Extract the [X, Y] coordinate from the center of the cell holding the provided text.  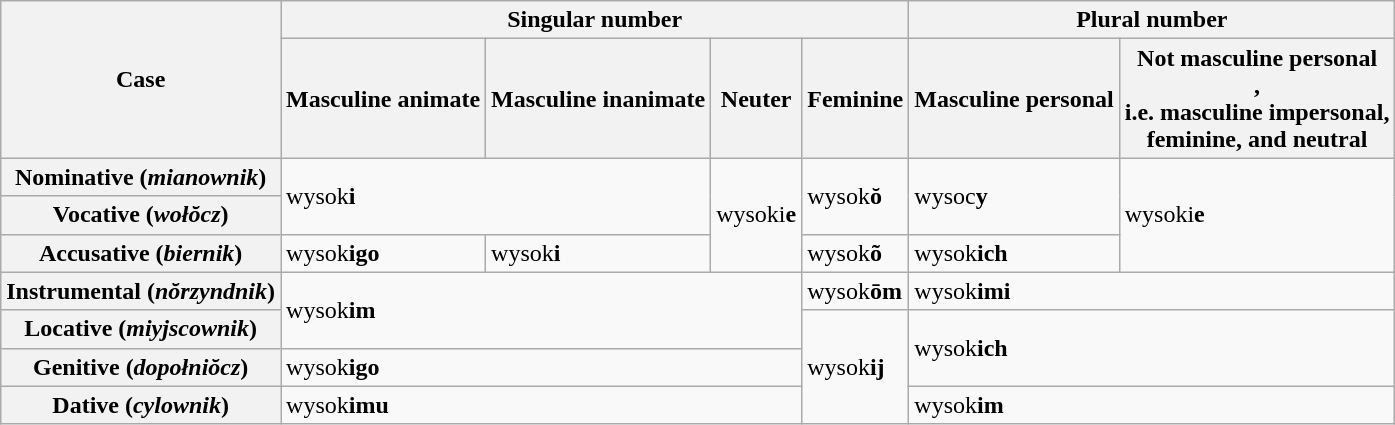
Case [141, 80]
Accusative (biernik) [141, 253]
Masculine animate [384, 98]
Plural number [1152, 20]
Masculine personal [1014, 98]
wysokimi [1152, 291]
wysokimu [542, 405]
wysokōm [856, 291]
Locative (miyjscownik) [141, 329]
wysokõ [856, 253]
Masculine inanimate [598, 98]
Genitive (dopołniŏcz) [141, 367]
Nominative (mianownik) [141, 177]
Not masculine personal , i.e. masculine impersonal, feminine, and neutral [1257, 98]
Instrumental (nŏrzyndnik) [141, 291]
wysokŏ [856, 196]
Singular number [595, 20]
wysocy [1014, 196]
Vocative (wołŏcz) [141, 215]
Feminine [856, 98]
Dative (cylownik) [141, 405]
Neuter [756, 98]
wysokij [856, 367]
